Scan for the cell matching the given text and deliver its (x, y) coordinate at center. 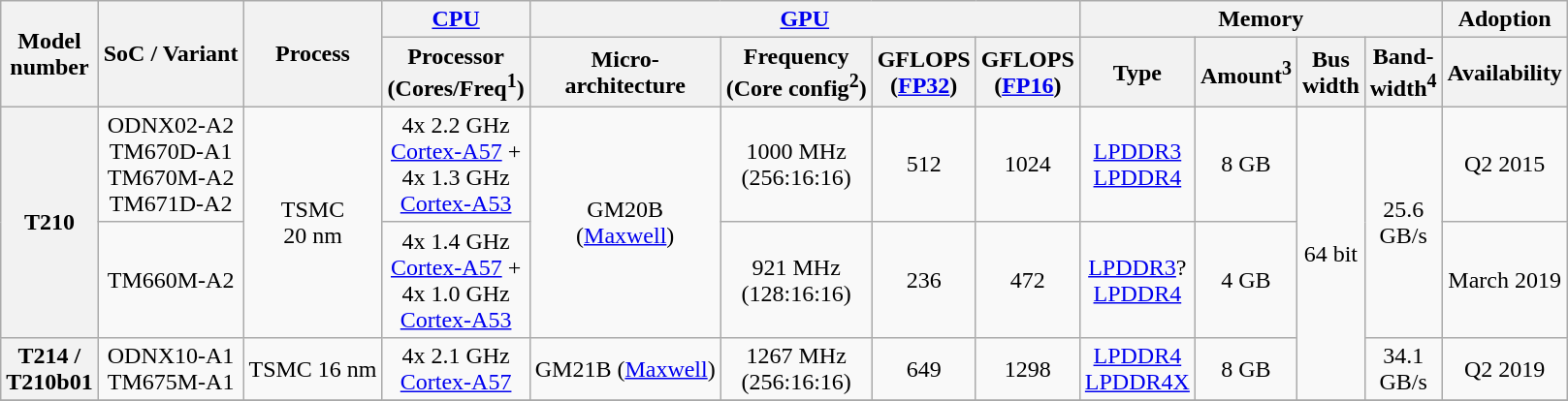
TM660M-A2 (171, 279)
25.6GB/s (1403, 222)
ODNX02-A2 TM670D-A1 TM670M-A2 TM671D-A2 (171, 165)
Adoption (1505, 19)
4x 2.2 GHz Cortex-A57 +4x 1.3 GHz Cortex-A53 (456, 165)
GFLOPS(FP32) (923, 73)
4x 1.4 GHz Cortex-A57 +4x 1.0 GHz Cortex-A53 (456, 279)
GM21B (Maxwell) (624, 368)
649 (923, 368)
LPDDR3LPDDR4 (1136, 165)
64 bit (1331, 254)
CPU (456, 19)
LPDDR3?LPDDR4 (1136, 279)
March 2019 (1505, 279)
T214 /T210b01 (49, 368)
GM20B(Maxwell) (624, 222)
1267 MHz(256:16:16) (796, 368)
512 (923, 165)
1298 (1028, 368)
Q2 2015 (1505, 165)
GFLOPS(FP16) (1028, 73)
1000 MHz(256:16:16) (796, 165)
34.1GB/s (1403, 368)
Band-width4 (1403, 73)
Frequency(Core config2) (796, 73)
Q2 2019 (1505, 368)
921 MHz(128:16:16) (796, 279)
GPU (805, 19)
Availability (1505, 73)
LPDDR4LPDDR4X (1136, 368)
236 (923, 279)
Memory (1261, 19)
Buswidth (1331, 73)
Micro-architecture (624, 73)
ODNX10-A1 TM675M-A1 (171, 368)
T210 (49, 222)
4x 2.1 GHz Cortex-A57 (456, 368)
4 GB (1245, 279)
Type (1136, 73)
1024 (1028, 165)
TSMC 16 nm (312, 368)
Process (312, 54)
Amount3 (1245, 73)
472 (1028, 279)
Processor(Cores/Freq1) (456, 73)
TSMC 20 nm (312, 222)
Modelnumber (49, 54)
SoC / Variant (171, 54)
